Return (x, y) of the center of cell containing provided text 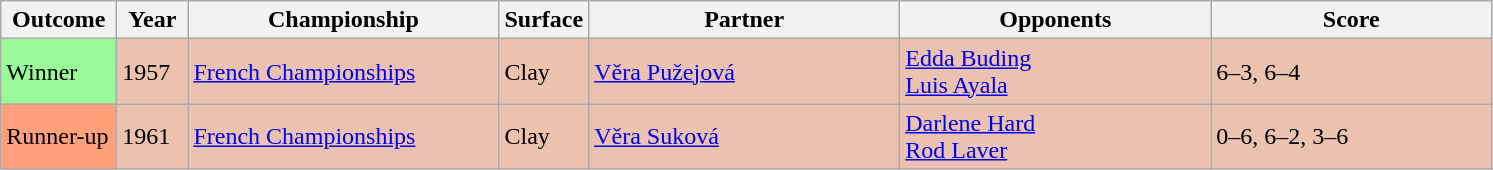
Winner (59, 72)
Surface (544, 20)
6–3, 6–4 (1352, 72)
Opponents (1056, 20)
Runner-up (59, 136)
Darlene Hard Rod Laver (1056, 136)
Score (1352, 20)
Outcome (59, 20)
1961 (152, 136)
0–6, 6–2, 3–6 (1352, 136)
Championship (344, 20)
Věra Pužejová (744, 72)
Partner (744, 20)
1957 (152, 72)
Edda Buding Luis Ayala (1056, 72)
Věra Suková (744, 136)
Year (152, 20)
